Determine the [X, Y] coordinate at the center of the cell enclosing the given text.  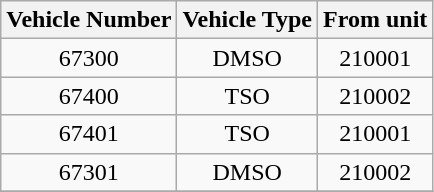
67401 [89, 134]
67300 [89, 58]
Vehicle Type [248, 20]
Vehicle Number [89, 20]
67301 [89, 172]
67400 [89, 96]
From unit [376, 20]
